Search for the cell housing the specified text and yield its (x, y) center coordinate. 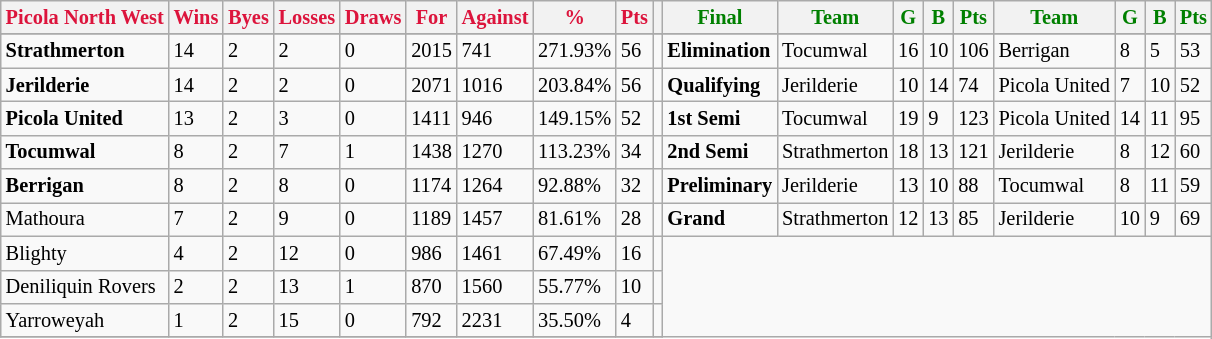
1461 (496, 253)
95 (1194, 118)
946 (496, 118)
Blighty (85, 253)
3 (307, 118)
35.50% (574, 320)
106 (973, 51)
870 (431, 287)
Losses (307, 17)
1189 (431, 219)
Qualifying (720, 85)
74 (973, 85)
986 (431, 253)
85 (973, 219)
1174 (431, 186)
1264 (496, 186)
28 (634, 219)
5 (1160, 51)
Preliminary (720, 186)
55.77% (574, 287)
92.88% (574, 186)
2015 (431, 51)
Yarroweyah (85, 320)
34 (634, 152)
88 (973, 186)
2nd Semi (720, 152)
271.93% (574, 51)
15 (307, 320)
203.84% (574, 85)
Deniliquin Rovers (85, 287)
1560 (496, 287)
1016 (496, 85)
59 (1194, 186)
19 (908, 118)
Elimination (720, 51)
53 (1194, 51)
2231 (496, 320)
Picola North West (85, 17)
Draws (373, 17)
67.49% (574, 253)
1270 (496, 152)
% (574, 17)
792 (431, 320)
121 (973, 152)
1st Semi (720, 118)
81.61% (574, 219)
149.15% (574, 118)
18 (908, 152)
Final (720, 17)
32 (634, 186)
1438 (431, 152)
123 (973, 118)
Mathoura (85, 219)
1457 (496, 219)
741 (496, 51)
Byes (248, 17)
For (431, 17)
2071 (431, 85)
Against (496, 17)
Wins (196, 17)
69 (1194, 219)
Grand (720, 219)
60 (1194, 152)
1411 (431, 118)
113.23% (574, 152)
